Detect which cell encompasses the target text, then output its (x, y) center coordinate. 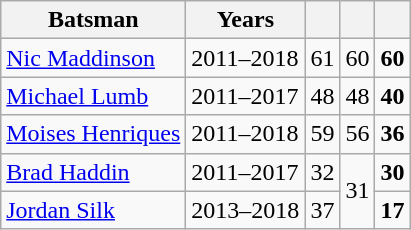
Brad Haddin (94, 172)
Years (246, 20)
Nic Maddinson (94, 58)
17 (392, 210)
2013–2018 (246, 210)
Moises Henriques (94, 134)
Jordan Silk (94, 210)
37 (322, 210)
36 (392, 134)
56 (358, 134)
59 (322, 134)
31 (358, 191)
32 (322, 172)
Batsman (94, 20)
30 (392, 172)
40 (392, 96)
Michael Lumb (94, 96)
61 (322, 58)
